Find where the given text appears and provide that cell's center as (X, Y) coordinate. 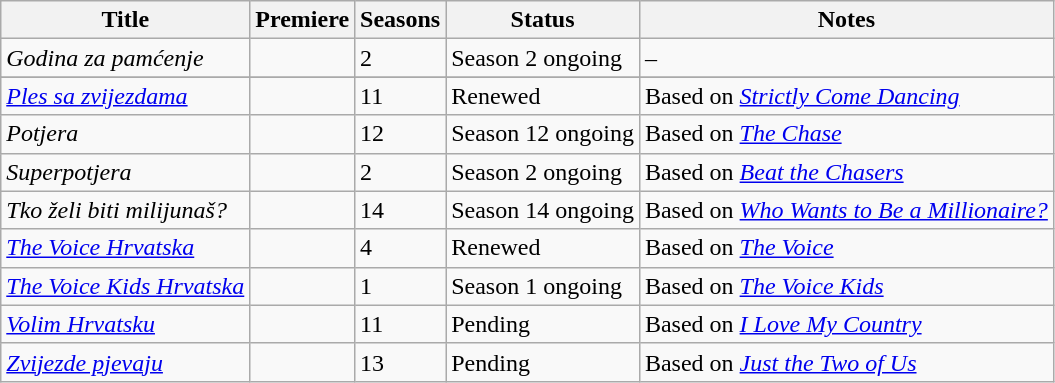
Based on The Voice (846, 248)
14 (400, 210)
12 (400, 134)
Season 12 ongoing (543, 134)
Based on Who Wants to Be a Millionaire? (846, 210)
Premiere (302, 20)
Season 14 ongoing (543, 210)
Ples sa zvijezdama (126, 96)
The Voice Hrvatska (126, 248)
Based on I Love My Country (846, 324)
Notes (846, 20)
Based on Strictly Come Dancing (846, 96)
Based on The Chase (846, 134)
Status (543, 20)
Based on Beat the Chasers (846, 172)
Potjera (126, 134)
Zvijezde pjevaju (126, 362)
Godina za pamćenje (126, 58)
The Voice Kids Hrvatska (126, 286)
Superpotjera (126, 172)
Seasons (400, 20)
Tko želi biti milijunaš? (126, 210)
13 (400, 362)
– (846, 58)
Based on The Voice Kids (846, 286)
Title (126, 20)
1 (400, 286)
Volim Hrvatsku (126, 324)
4 (400, 248)
Based on Just the Two of Us (846, 362)
Season 1 ongoing (543, 286)
